Detect which cell encompasses the target text, then output its (X, Y) center coordinate. 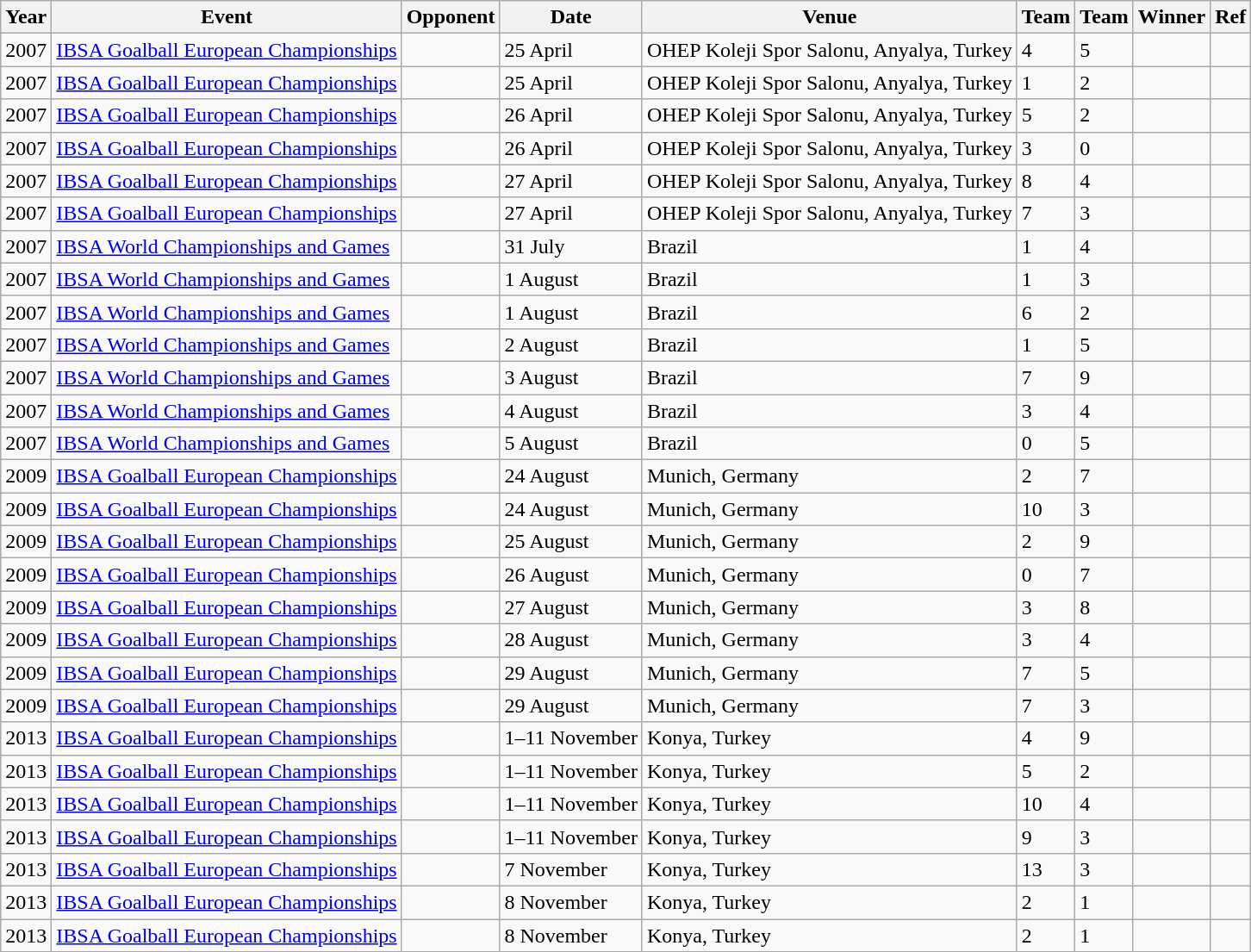
Winner (1172, 17)
Event (227, 17)
13 (1046, 869)
25 August (570, 542)
Year (26, 17)
27 August (570, 607)
Date (570, 17)
2 August (570, 345)
Ref (1230, 17)
3 August (570, 377)
5 August (570, 444)
6 (1046, 312)
31 July (570, 246)
28 August (570, 640)
7 November (570, 869)
4 August (570, 411)
Venue (829, 17)
26 August (570, 575)
Opponent (451, 17)
